Provide the [x, y] coordinate of the cell's center where the given text is located.  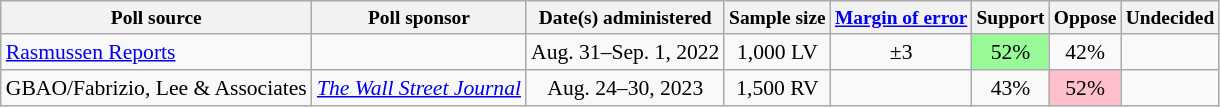
43% [1010, 88]
1,500 RV [777, 88]
Poll sponsor [419, 18]
The Wall Street Journal [419, 88]
Poll source [156, 18]
Sample size [777, 18]
Aug. 24–30, 2023 [625, 88]
Aug. 31–Sep. 1, 2022 [625, 52]
GBAO/Fabrizio, Lee & Associates [156, 88]
42% [1085, 52]
±3 [901, 52]
Margin of error [901, 18]
Support [1010, 18]
Date(s) administered [625, 18]
Rasmussen Reports [156, 52]
1,000 LV [777, 52]
Undecided [1170, 18]
Oppose [1085, 18]
